Locate the cell with the specified text and output its (x, y) center coordinate. 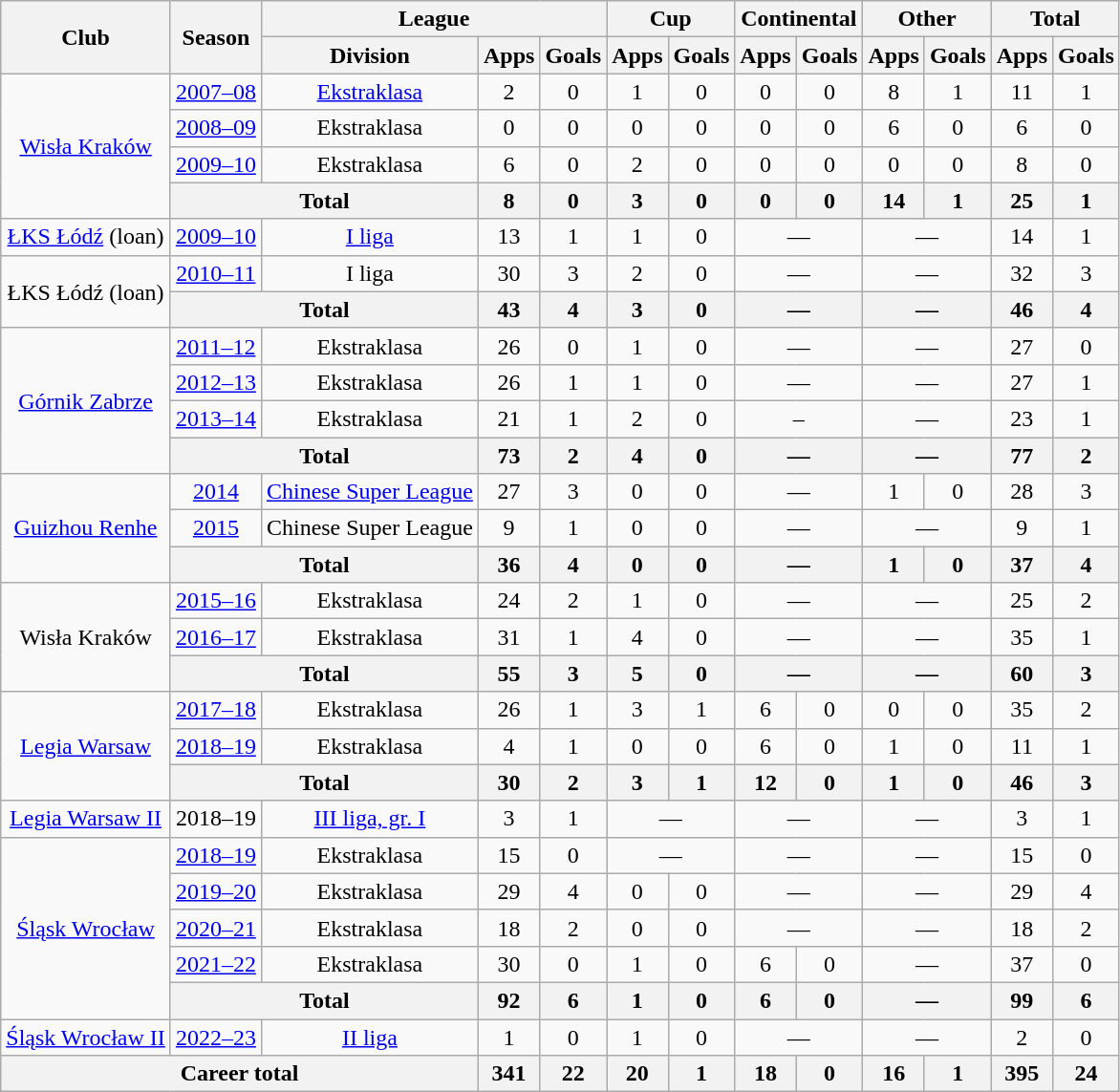
16 (894, 1074)
II liga (369, 1037)
13 (508, 237)
31 (508, 637)
73 (508, 456)
2010–11 (216, 273)
43 (508, 310)
League (434, 19)
Legia Warsaw (86, 746)
Guizhou Renhe (86, 528)
2019–20 (216, 891)
77 (1022, 456)
20 (637, 1074)
Continental (799, 19)
23 (1022, 418)
Club (86, 37)
2008–09 (216, 128)
2015–16 (216, 601)
36 (508, 565)
2015 (216, 528)
Cup (671, 19)
92 (508, 1000)
Śląsk Wrocław (86, 928)
– (799, 418)
Career total (240, 1074)
2022–23 (216, 1037)
2021–22 (216, 964)
55 (508, 674)
2007–08 (216, 92)
12 (765, 782)
99 (1022, 1000)
2020–21 (216, 928)
Górnik Zabrze (86, 400)
28 (1022, 492)
2014 (216, 492)
60 (1022, 674)
5 (637, 674)
2013–14 (216, 418)
2017–18 (216, 710)
2016–17 (216, 637)
341 (508, 1074)
III liga, gr. I (369, 819)
Legia Warsaw II (86, 819)
Division (369, 55)
21 (508, 418)
22 (573, 1074)
Season (216, 37)
2012–13 (216, 382)
Other (927, 19)
Śląsk Wrocław II (86, 1037)
395 (1022, 1074)
2011–12 (216, 346)
32 (1022, 273)
